Determine the (X, Y) coordinate at the center of the cell enclosing the given text.  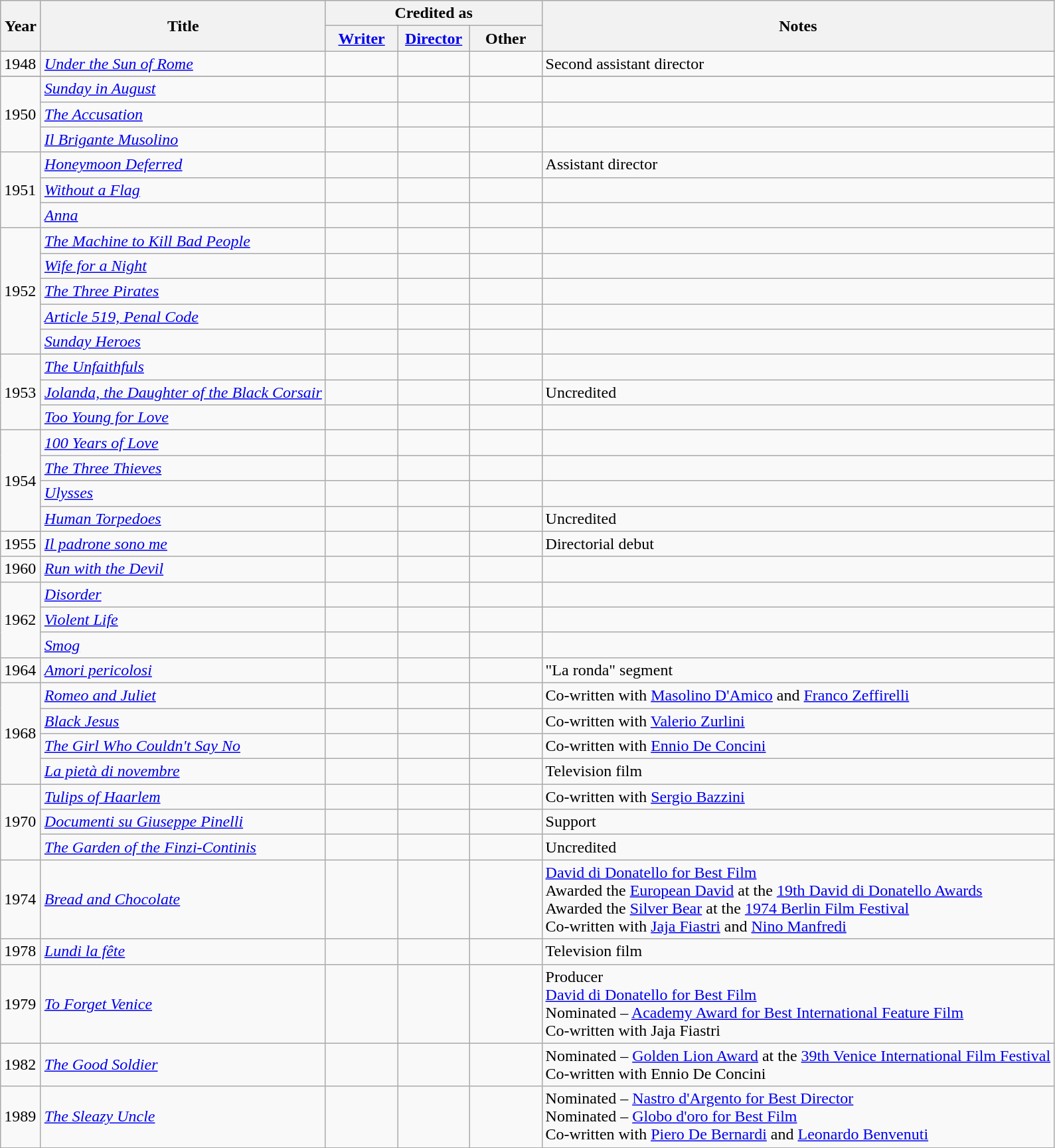
Title (183, 26)
"La ronda" segment (798, 670)
Romeo and Juliet (183, 695)
Too Young for Love (183, 418)
Nominated – Nastro d'Argento for Best DirectorNominated – Globo d'oro for Best FilmCo-written with Piero De Bernardi and Leonardo Benvenuti (798, 1117)
The Unfaithfuls (183, 367)
Il Brigante Musolino (183, 139)
Co-written with Sergio Bazzini (798, 797)
Co-written with Masolino D'Amico and Franco Zeffirelli (798, 695)
Second assistant director (798, 64)
1979 (21, 1004)
The Sleazy Uncle (183, 1117)
Run with the Devil (183, 569)
The Three Thieves (183, 468)
1954 (21, 481)
1952 (21, 291)
Honeymoon Deferred (183, 165)
The Three Pirates (183, 291)
1960 (21, 569)
1953 (21, 392)
The Garden of the Finzi-Continis (183, 847)
Without a Flag (183, 190)
Director (434, 39)
ProducerDavid di Donatello for Best FilmNominated – Academy Award for Best International Feature FilmCo-written with Jaja Fiastri (798, 1004)
Co-written with Valerio Zurlini (798, 720)
Tulips of Haarlem (183, 797)
The Good Soldier (183, 1065)
La pietà di novembre (183, 772)
Black Jesus (183, 720)
1989 (21, 1117)
The Accusation (183, 114)
To Forget Venice (183, 1004)
Il padrone sono me (183, 544)
The Girl Who Couldn't Say No (183, 746)
1968 (21, 733)
1982 (21, 1065)
1948 (21, 64)
100 Years of Love (183, 443)
Writer (361, 39)
Notes (798, 26)
Support (798, 822)
Credited as (434, 13)
Smog (183, 645)
Sunday in August (183, 89)
Assistant director (798, 165)
Violent Life (183, 619)
Documenti su Giuseppe Pinelli (183, 822)
1955 (21, 544)
Bread and Chocolate (183, 899)
Anna (183, 215)
1964 (21, 670)
1950 (21, 114)
Jolanda, the Daughter of the Black Corsair (183, 392)
Nominated – Golden Lion Award at the 39th Venice International Film FestivalCo-written with Ennio De Concini (798, 1065)
Ulysses (183, 493)
1978 (21, 951)
1974 (21, 899)
Article 519, Penal Code (183, 317)
Directorial debut (798, 544)
1962 (21, 619)
Under the Sun of Rome (183, 64)
Lundi la fête (183, 951)
Co-written with Ennio De Concini (798, 746)
Sunday Heroes (183, 342)
Year (21, 26)
Other (506, 39)
Disorder (183, 594)
Wife for a Night (183, 266)
Amori pericolosi (183, 670)
The Machine to Kill Bad People (183, 240)
1951 (21, 190)
1970 (21, 822)
Human Torpedoes (183, 519)
